Determine the (x, y) coordinate at the center of the cell enclosing the given text.  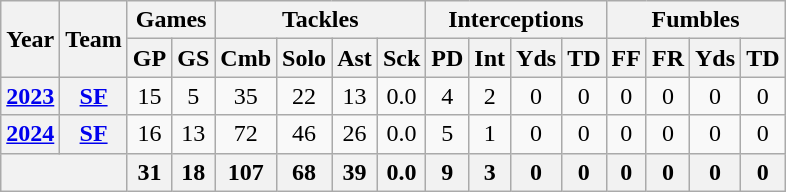
22 (304, 96)
Cmb (246, 58)
2 (490, 96)
1 (490, 134)
FR (668, 58)
GP (149, 58)
46 (304, 134)
2024 (30, 134)
4 (448, 96)
Team (94, 39)
39 (355, 172)
FF (626, 58)
Solo (304, 58)
Interceptions (516, 20)
72 (246, 134)
16 (149, 134)
107 (246, 172)
Ast (355, 58)
PD (448, 58)
GS (194, 58)
15 (149, 96)
Games (170, 20)
Fumbles (696, 20)
26 (355, 134)
35 (246, 96)
Year (30, 39)
18 (194, 172)
Int (490, 58)
68 (304, 172)
31 (149, 172)
3 (490, 172)
Sck (401, 58)
Tackles (320, 20)
2023 (30, 96)
9 (448, 172)
